Scan for the cell matching the given text and deliver its (X, Y) coordinate at center. 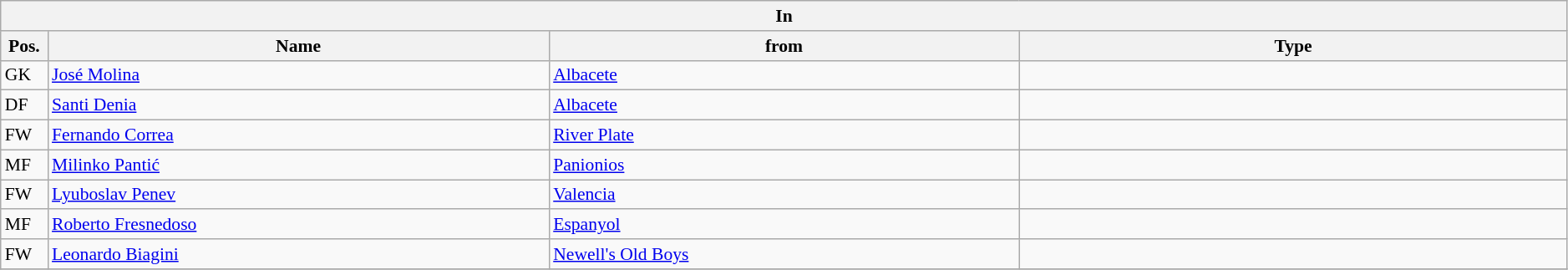
Panionios (784, 165)
José Molina (298, 75)
In (784, 16)
Fernando Correa (298, 135)
River Plate (784, 135)
Leonardo Biagini (298, 254)
Pos. (24, 46)
DF (24, 105)
Roberto Fresnedoso (298, 225)
from (784, 46)
Espanyol (784, 225)
Type (1293, 46)
Valencia (784, 195)
Newell's Old Boys (784, 254)
GK (24, 75)
Lyuboslav Penev (298, 195)
Santi Denia (298, 105)
Name (298, 46)
Milinko Pantić (298, 165)
